From the cell containing the given text, extract its center point as (x, y) coordinate. 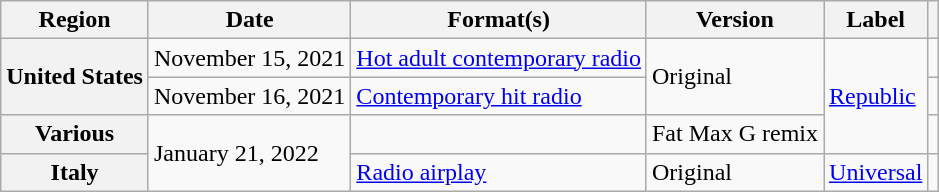
Version (734, 20)
Hot adult contemporary radio (499, 58)
United States (75, 77)
Republic (876, 96)
Region (75, 20)
January 21, 2022 (249, 153)
Radio airplay (499, 172)
Various (75, 134)
Italy (75, 172)
Contemporary hit radio (499, 96)
November 15, 2021 (249, 58)
Label (876, 20)
Date (249, 20)
Fat Max G remix (734, 134)
Format(s) (499, 20)
November 16, 2021 (249, 96)
Universal (876, 172)
